Scan for the cell matching the given text and deliver its [X, Y] coordinate at center. 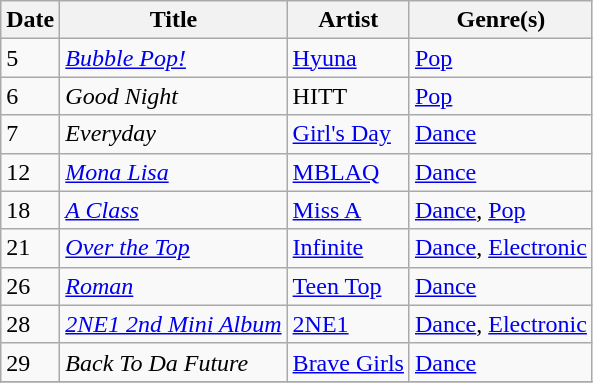
28 [30, 324]
Title [174, 20]
Date [30, 20]
Everyday [174, 134]
5 [30, 58]
Genre(s) [500, 20]
Bubble Pop! [174, 58]
Infinite [348, 248]
Miss A [348, 210]
Teen Top [348, 286]
Over the Top [174, 248]
6 [30, 96]
Artist [348, 20]
Brave Girls [348, 362]
A Class [174, 210]
MBLAQ [348, 172]
Hyuna [348, 58]
Back To Da Future [174, 362]
Girl's Day [348, 134]
2NE1 2nd Mini Album [174, 324]
Roman [174, 286]
HITT [348, 96]
2NE1 [348, 324]
18 [30, 210]
21 [30, 248]
29 [30, 362]
Dance, Pop [500, 210]
12 [30, 172]
26 [30, 286]
7 [30, 134]
Good Night [174, 96]
Mona Lisa [174, 172]
